Provide the [X, Y] coordinate of the cell's center where the given text is located.  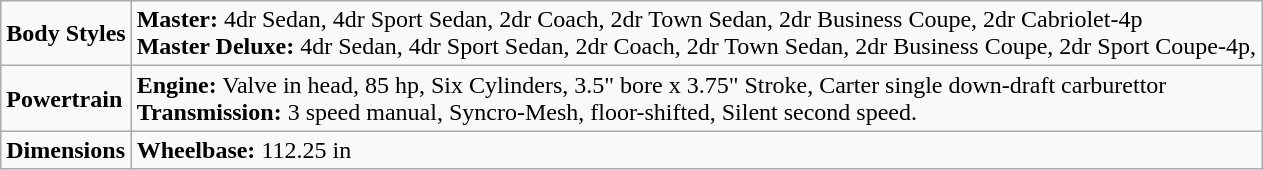
Dimensions [66, 150]
Powertrain [66, 98]
Wheelbase: 112.25 in [696, 150]
Body Styles [66, 34]
